Pinpoint the cell where the given text exists, returning its [X, Y] midpoint coordinate. 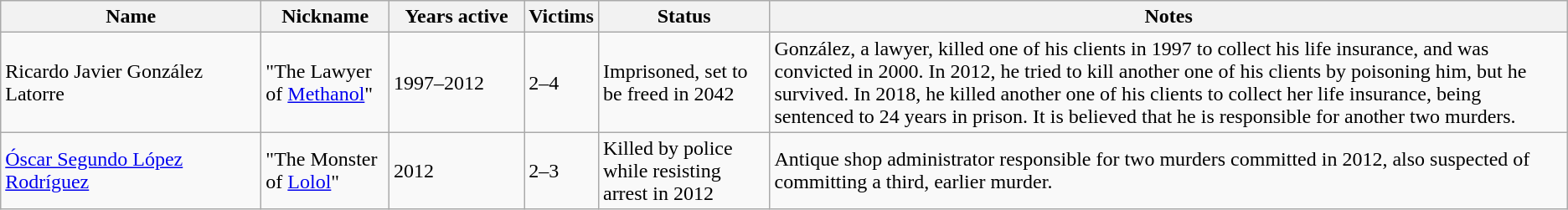
Notes [1168, 17]
Antique shop administrator responsible for two murders committed in 2012, also suspected of committing a third, earlier murder. [1168, 171]
"The Monster of Lolol" [325, 171]
Nickname [325, 17]
2–4 [561, 82]
Killed by police while resisting arrest in 2012 [683, 171]
Imprisoned, set to be freed in 2042 [683, 82]
"The Lawyer of Methanol" [325, 82]
Name [131, 17]
Status [683, 17]
2012 [457, 171]
1997–2012 [457, 82]
Ricardo Javier González Latorre [131, 82]
Years active [457, 17]
Óscar Segundo López Rodríguez [131, 171]
2–3 [561, 171]
Victims [561, 17]
